Extract the [X, Y] coordinate from the center of the cell holding the provided text.  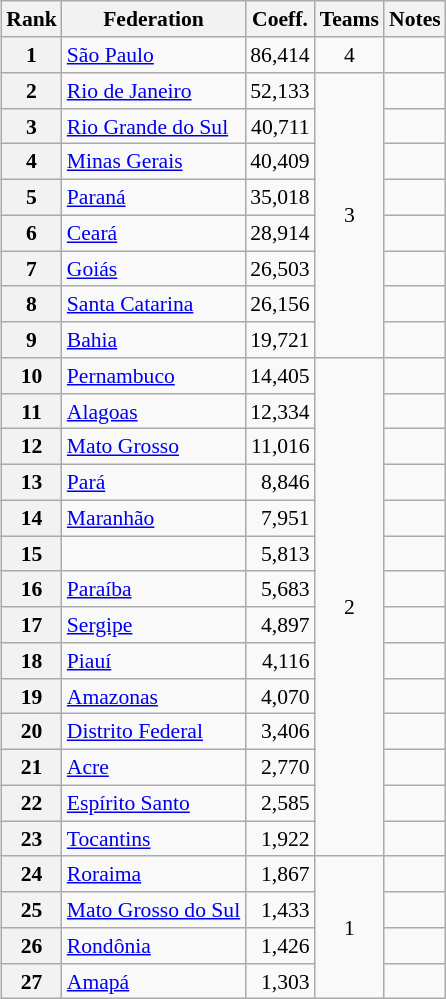
24 [32, 874]
Rio Grande do Sul [154, 126]
Teams [350, 19]
52,133 [280, 91]
Piauí [154, 661]
Rank [32, 19]
26 [32, 946]
26,156 [280, 304]
40,409 [280, 162]
40,711 [280, 126]
8,846 [280, 482]
35,018 [280, 197]
1,303 [280, 981]
Distrito Federal [154, 732]
1,922 [280, 839]
19,721 [280, 340]
Rondônia [154, 946]
4,116 [280, 661]
3,406 [280, 732]
12,334 [280, 411]
Roraima [154, 874]
18 [32, 661]
15 [32, 554]
Bahia [154, 340]
Pará [154, 482]
9 [32, 340]
Espírito Santo [154, 803]
20 [32, 732]
11 [32, 411]
13 [32, 482]
Santa Catarina [154, 304]
1,426 [280, 946]
8 [32, 304]
Federation [154, 19]
12 [32, 447]
7 [32, 269]
5,813 [280, 554]
7,951 [280, 518]
Sergipe [154, 625]
Minas Gerais [154, 162]
Acre [154, 767]
Alagoas [154, 411]
Amazonas [154, 696]
14 [32, 518]
19 [32, 696]
Goiás [154, 269]
27 [32, 981]
10 [32, 376]
2,770 [280, 767]
5 [32, 197]
21 [32, 767]
Paraná [154, 197]
6 [32, 233]
4,070 [280, 696]
Mato Grosso [154, 447]
86,414 [280, 55]
Paraíba [154, 589]
Coeff. [280, 19]
16 [32, 589]
23 [32, 839]
17 [32, 625]
Tocantins [154, 839]
26,503 [280, 269]
5,683 [280, 589]
Pernambuco [154, 376]
28,914 [280, 233]
22 [32, 803]
Amapá [154, 981]
1,433 [280, 910]
14,405 [280, 376]
Notes [415, 19]
25 [32, 910]
Rio de Janeiro [154, 91]
2,585 [280, 803]
São Paulo [154, 55]
4,897 [280, 625]
11,016 [280, 447]
Mato Grosso do Sul [154, 910]
Ceará [154, 233]
Maranhão [154, 518]
1,867 [280, 874]
